Output the (x, y) coordinate of the center of the cell containing the given text.  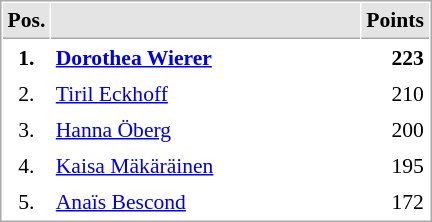
Dorothea Wierer (206, 57)
223 (396, 57)
1. (26, 57)
Kaisa Mäkäräinen (206, 165)
Pos. (26, 21)
3. (26, 129)
200 (396, 129)
Tiril Eckhoff (206, 93)
Anaïs Bescond (206, 201)
2. (26, 93)
Hanna Öberg (206, 129)
195 (396, 165)
4. (26, 165)
172 (396, 201)
Points (396, 21)
5. (26, 201)
210 (396, 93)
